Output the [x, y] coordinate of the center of the cell containing the given text.  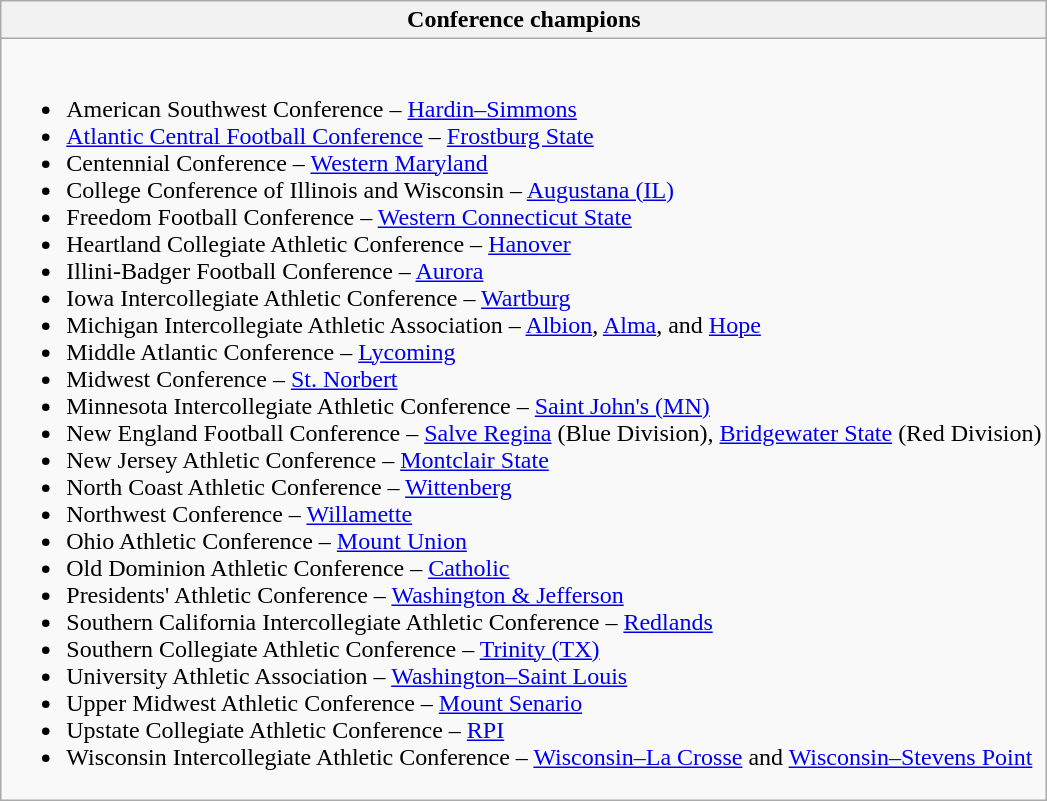
Conference champions [524, 20]
